For the text-containing cell, return its midpoint in [x, y] coordinate format. 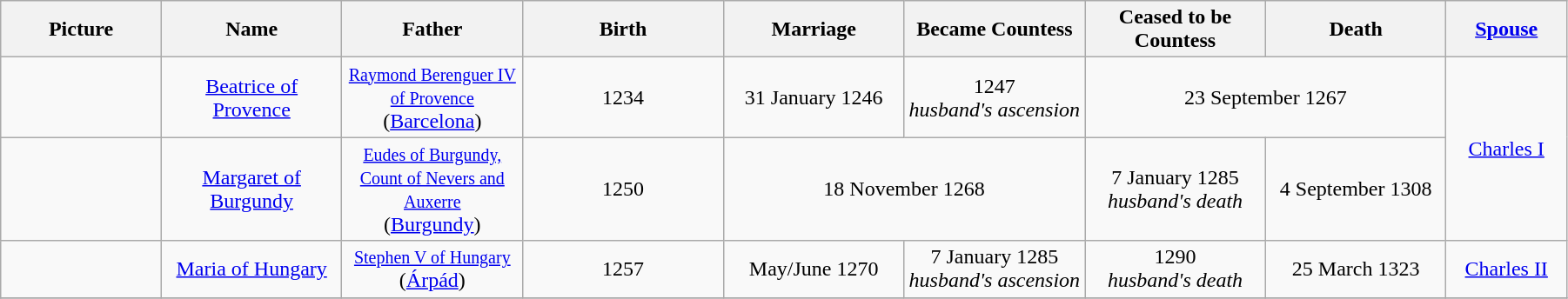
Stephen V of Hungary (Árpád) [432, 269]
Charles I [1506, 149]
May/June 1270 [814, 269]
Beatrice of Provence [251, 97]
Name [251, 30]
Raymond Berenguer IV of Provence (Barcelona) [432, 97]
1257 [623, 269]
Charles II [1506, 269]
Birth [623, 30]
Margaret of Burgundy [251, 189]
31 January 1246 [814, 97]
18 November 1268 [903, 189]
Maria of Hungary [251, 269]
Ceased to be Countess [1176, 30]
1247husband's ascension [995, 97]
Father [432, 30]
1234 [623, 97]
Marriage [814, 30]
1250 [623, 189]
Became Countess [995, 30]
Eudes of Burgundy, Count of Nevers and Auxerre (Burgundy) [432, 189]
1290husband's death [1176, 269]
25 March 1323 [1356, 269]
7 January 1285husband's ascension [995, 269]
Death [1356, 30]
4 September 1308 [1356, 189]
Spouse [1506, 30]
7 January 1285husband's death [1176, 189]
Picture [82, 30]
23 September 1267 [1265, 97]
